Return (X, Y) of the center of cell containing provided text 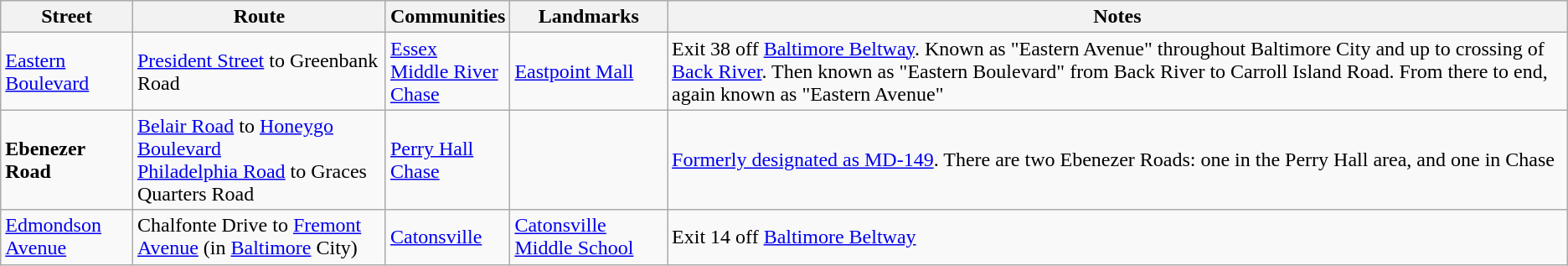
Communities (447, 17)
Landmarks (589, 17)
Edmondson Avenue (67, 237)
EssexMiddle RiverChase (447, 71)
Catonsville Middle School (589, 237)
Ebenezer Road (67, 159)
Notes (1117, 17)
Catonsville (447, 237)
Route (259, 17)
Perry HallChase (447, 159)
Formerly designated as MD-149. There are two Ebenezer Roads: one in the Perry Hall area, and one in Chase (1117, 159)
Street (67, 17)
Chalfonte Drive to Fremont Avenue (in Baltimore City) (259, 237)
Eastpoint Mall (589, 71)
Belair Road to Honeygo BoulevardPhiladelphia Road to Graces Quarters Road (259, 159)
Exit 14 off Baltimore Beltway (1117, 237)
President Street to Greenbank Road (259, 71)
Eastern Boulevard (67, 71)
